Scan for the cell matching the given text and deliver its [X, Y] coordinate at center. 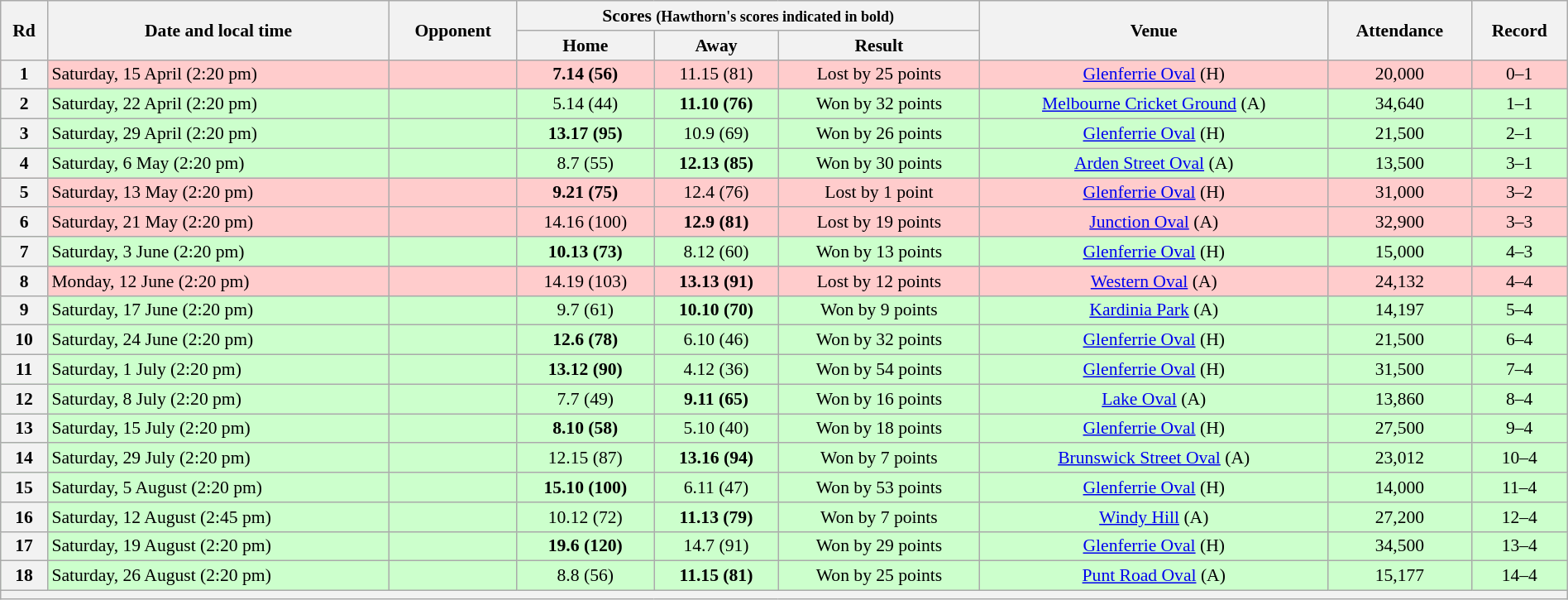
Rd [25, 30]
5.14 (44) [586, 104]
3–3 [1519, 223]
8.10 (58) [586, 429]
Saturday, 15 April (2:20 pm) [218, 74]
9–4 [1519, 429]
14,000 [1400, 487]
7–4 [1519, 370]
34,640 [1400, 104]
Saturday, 13 May (2:20 pm) [218, 193]
32,900 [1400, 223]
1–1 [1519, 104]
3–1 [1519, 163]
6.11 (47) [716, 487]
7.14 (56) [586, 74]
5–4 [1519, 310]
4–3 [1519, 252]
Venue [1154, 30]
17 [25, 546]
Won by 26 points [879, 134]
10 [25, 340]
Won by 53 points [879, 487]
23,012 [1400, 458]
13.17 (95) [586, 134]
Won by 9 points [879, 310]
6.10 (46) [716, 340]
Won by 16 points [879, 399]
24,132 [1400, 281]
13.13 (91) [716, 281]
15 [25, 487]
Won by 18 points [879, 429]
9.7 (61) [586, 310]
Saturday, 8 July (2:20 pm) [218, 399]
12.9 (81) [716, 223]
12.4 (76) [716, 193]
Windy Hill (A) [1154, 517]
16 [25, 517]
11 [25, 370]
Saturday, 5 August (2:20 pm) [218, 487]
Saturday, 26 August (2:20 pm) [218, 576]
Saturday, 15 July (2:20 pm) [218, 429]
Saturday, 12 August (2:45 pm) [218, 517]
Date and local time [218, 30]
Brunswick Street Oval (A) [1154, 458]
12–4 [1519, 517]
Saturday, 19 August (2:20 pm) [218, 546]
19.6 (120) [586, 546]
14.7 (91) [716, 546]
27,500 [1400, 429]
15,177 [1400, 576]
Saturday, 1 July (2:20 pm) [218, 370]
13 [25, 429]
Home [586, 46]
7.7 (49) [586, 399]
Attendance [1400, 30]
15,000 [1400, 252]
Punt Road Oval (A) [1154, 576]
8 [25, 281]
13.16 (94) [716, 458]
12.13 (85) [716, 163]
14–4 [1519, 576]
11–4 [1519, 487]
Won by 54 points [879, 370]
14,197 [1400, 310]
3–2 [1519, 193]
4–4 [1519, 281]
Saturday, 29 April (2:20 pm) [218, 134]
0–1 [1519, 74]
Saturday, 6 May (2:20 pm) [218, 163]
2 [25, 104]
7 [25, 252]
Saturday, 22 April (2:20 pm) [218, 104]
Western Oval (A) [1154, 281]
8.8 (56) [586, 576]
Saturday, 24 June (2:20 pm) [218, 340]
34,500 [1400, 546]
10.13 (73) [586, 252]
Lost by 12 points [879, 281]
Melbourne Cricket Ground (A) [1154, 104]
5 [25, 193]
Lake Oval (A) [1154, 399]
Saturday, 29 July (2:20 pm) [218, 458]
Kardinia Park (A) [1154, 310]
9.11 (65) [716, 399]
Monday, 12 June (2:20 pm) [218, 281]
Won by 13 points [879, 252]
10–4 [1519, 458]
Saturday, 21 May (2:20 pm) [218, 223]
10.10 (70) [716, 310]
18 [25, 576]
Saturday, 3 June (2:20 pm) [218, 252]
13.12 (90) [586, 370]
4.12 (36) [716, 370]
Result [879, 46]
11.13 (79) [716, 517]
12 [25, 399]
9 [25, 310]
Lost by 25 points [879, 74]
8.7 (55) [586, 163]
14.19 (103) [586, 281]
8–4 [1519, 399]
Away [716, 46]
6 [25, 223]
4 [25, 163]
Arden Street Oval (A) [1154, 163]
Won by 29 points [879, 546]
Scores (Hawthorn's scores indicated in bold) [748, 16]
Lost by 1 point [879, 193]
Lost by 19 points [879, 223]
8.12 (60) [716, 252]
14.16 (100) [586, 223]
Won by 25 points [879, 576]
Won by 30 points [879, 163]
9.21 (75) [586, 193]
13,500 [1400, 163]
13,860 [1400, 399]
Junction Oval (A) [1154, 223]
12.15 (87) [586, 458]
Opponent [453, 30]
2–1 [1519, 134]
10.12 (72) [586, 517]
31,500 [1400, 370]
14 [25, 458]
20,000 [1400, 74]
27,200 [1400, 517]
5.10 (40) [716, 429]
15.10 (100) [586, 487]
Saturday, 17 June (2:20 pm) [218, 310]
1 [25, 74]
31,000 [1400, 193]
3 [25, 134]
Record [1519, 30]
13–4 [1519, 546]
12.6 (78) [586, 340]
11.10 (76) [716, 104]
6–4 [1519, 340]
10.9 (69) [716, 134]
